Return (X, Y) of the center of cell containing provided text 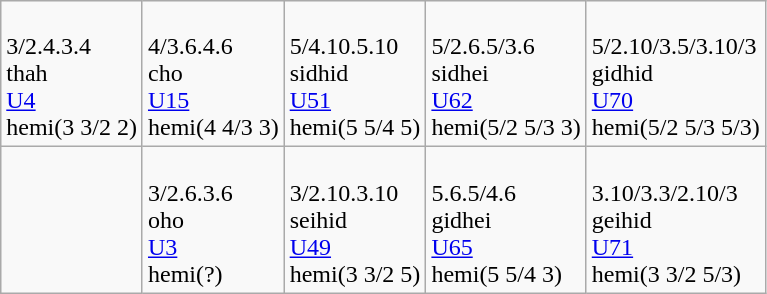
5.6.5/4.6gidheiU65hemi(5 5/4 3) (506, 220)
3.10/3.3/2.10/3geihidU71hemi(3 3/2 5/3) (676, 220)
3/2.4.3.4thahU4hemi(3 3/2 2) (72, 74)
3/2.10.3.10seihidU49hemi(3 3/2 5) (355, 220)
5/4.10.5.10sidhidU51hemi(5 5/4 5) (355, 74)
3/2.6.3.6ohoU3hemi(?) (213, 220)
4/3.6.4.6choU15hemi(4 4/3 3) (213, 74)
5/2.10/3.5/3.10/3gidhidU70hemi(5/2 5/3 5/3) (676, 74)
5/2.6.5/3.6sidheiU62hemi(5/2 5/3 3) (506, 74)
